Find where the given text appears and provide that cell's center as [X, Y] coordinate. 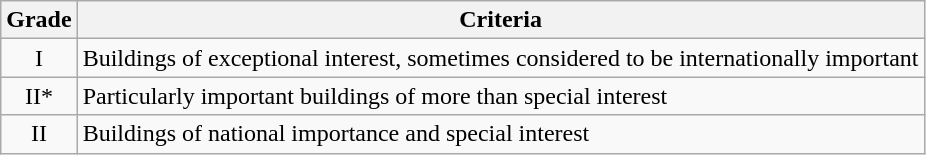
I [39, 58]
II [39, 134]
Buildings of exceptional interest, sometimes considered to be internationally important [500, 58]
Criteria [500, 20]
Grade [39, 20]
Particularly important buildings of more than special interest [500, 96]
Buildings of national importance and special interest [500, 134]
II* [39, 96]
